Extract the (x, y) coordinate from the center of the cell holding the provided text.  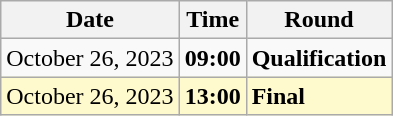
Time (212, 20)
Final (319, 96)
Date (90, 20)
Round (319, 20)
13:00 (212, 96)
Qualification (319, 58)
09:00 (212, 58)
